Search for the cell housing the specified text and yield its (x, y) center coordinate. 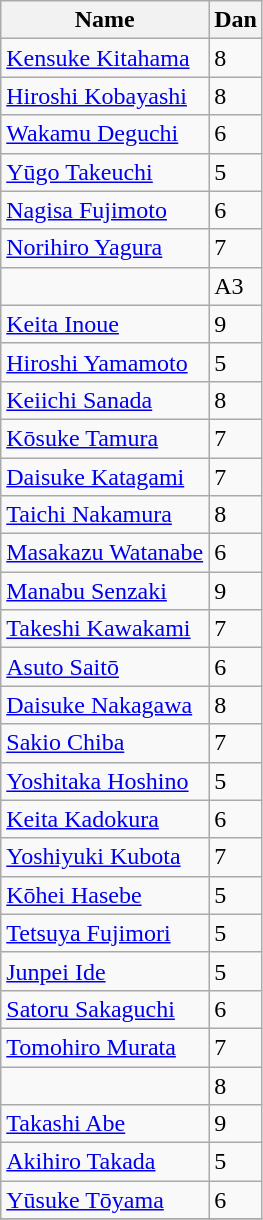
Keiichi Sanada (105, 400)
Takashi Abe (105, 1124)
Yoshitaka Hoshino (105, 781)
Hiroshi Kobayashi (105, 96)
Kōsuke Tamura (105, 438)
Name (105, 20)
Masakazu Watanabe (105, 553)
Akihiro Takada (105, 1162)
Norihiro Yagura (105, 248)
Satoru Sakaguchi (105, 1009)
Tomohiro Murata (105, 1047)
Yoshiyuki Kubota (105, 857)
Dan (236, 20)
Takeshi Kawakami (105, 629)
A3 (236, 286)
Asuto Saitō (105, 667)
Nagisa Fujimoto (105, 210)
Yūgo Takeuchi (105, 172)
Daisuke Nakagawa (105, 705)
Keita Kadokura (105, 819)
Sakio Chiba (105, 743)
Keita Inoue (105, 324)
Kōhei Hasebe (105, 895)
Daisuke Katagami (105, 477)
Taichi Nakamura (105, 515)
Yūsuke Tōyama (105, 1200)
Hiroshi Yamamoto (105, 362)
Junpei Ide (105, 971)
Wakamu Deguchi (105, 134)
Tetsuya Fujimori (105, 933)
Manabu Senzaki (105, 591)
Kensuke Kitahama (105, 58)
